Output the [x, y] coordinate of the center of the cell containing the given text.  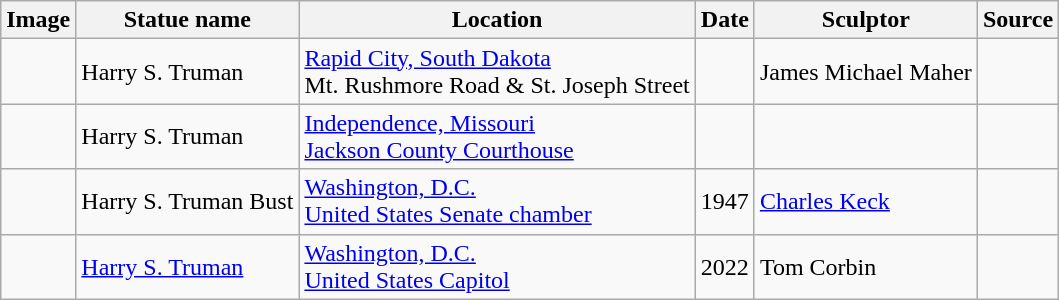
Harry S. Truman Bust [188, 202]
Tom Corbin [866, 266]
Washington, D.C.United States Capitol [497, 266]
Image [38, 20]
2022 [724, 266]
Date [724, 20]
Washington, D.C.United States Senate chamber [497, 202]
Location [497, 20]
Statue name [188, 20]
Source [1018, 20]
Rapid City, South DakotaMt. Rushmore Road & St. Joseph Street [497, 72]
1947 [724, 202]
Charles Keck [866, 202]
Independence, MissouriJackson County Courthouse [497, 136]
James Michael Maher [866, 72]
Sculptor [866, 20]
